Find where the given text appears and provide that cell's center as (X, Y) coordinate. 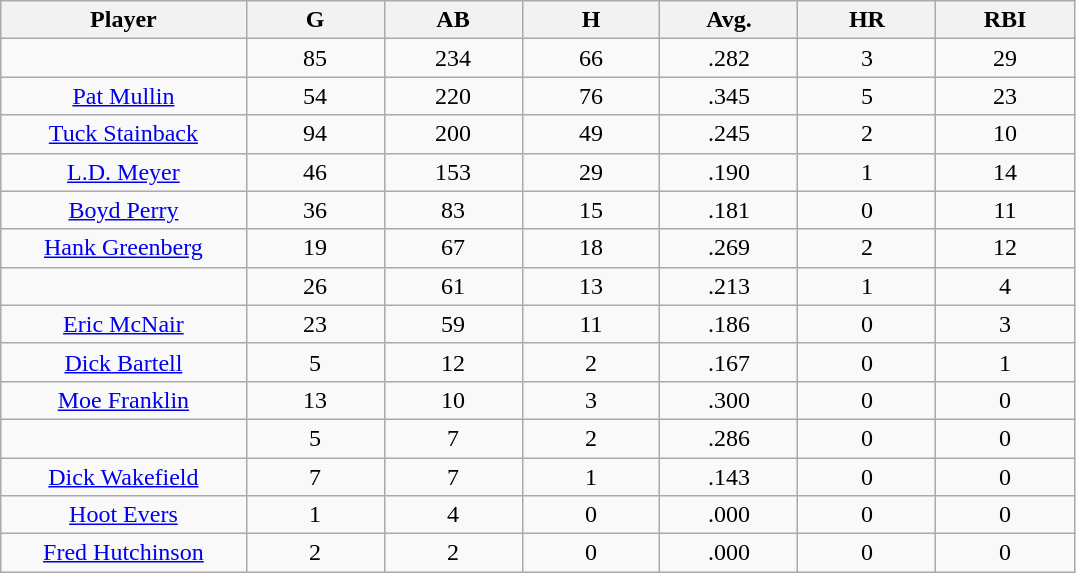
234 (453, 58)
Tuck Stainback (124, 134)
Eric McNair (124, 324)
54 (315, 96)
.213 (729, 286)
G (315, 20)
Player (124, 20)
153 (453, 172)
15 (591, 210)
Avg. (729, 20)
46 (315, 172)
.190 (729, 172)
Moe Franklin (124, 400)
Dick Bartell (124, 362)
36 (315, 210)
200 (453, 134)
94 (315, 134)
.300 (729, 400)
RBI (1005, 20)
66 (591, 58)
.282 (729, 58)
76 (591, 96)
.345 (729, 96)
.167 (729, 362)
26 (315, 286)
.143 (729, 477)
AB (453, 20)
Hoot Evers (124, 515)
14 (1005, 172)
Hank Greenberg (124, 248)
Pat Mullin (124, 96)
.245 (729, 134)
18 (591, 248)
59 (453, 324)
49 (591, 134)
HR (867, 20)
19 (315, 248)
.286 (729, 438)
220 (453, 96)
Boyd Perry (124, 210)
.181 (729, 210)
83 (453, 210)
.186 (729, 324)
85 (315, 58)
Dick Wakefield (124, 477)
67 (453, 248)
.269 (729, 248)
H (591, 20)
61 (453, 286)
L.D. Meyer (124, 172)
Fred Hutchinson (124, 553)
